Return [X, Y] of the center of cell containing provided text 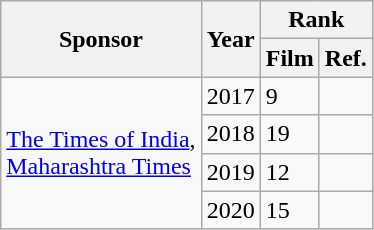
12 [290, 172]
19 [290, 134]
2017 [230, 96]
Sponsor [101, 39]
15 [290, 210]
2020 [230, 210]
The Times of India,Maharashtra Times [101, 153]
Film [290, 58]
Rank [316, 20]
2019 [230, 172]
Ref. [346, 58]
9 [290, 96]
2018 [230, 134]
Year [230, 39]
